Find where the given text appears and provide that cell's center as [x, y] coordinate. 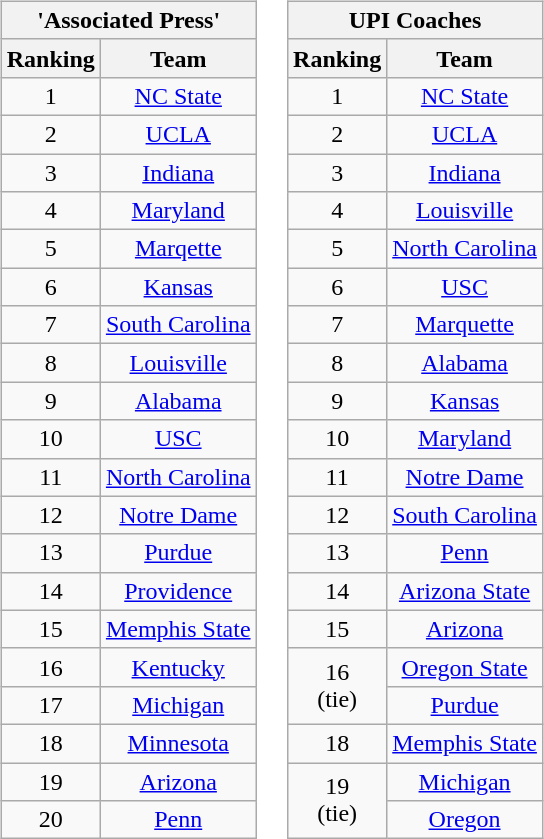
17 [50, 705]
Oregon [465, 820]
Oregon State [465, 667]
16(tie) [338, 686]
Arizona State [465, 591]
UPI Coaches [416, 20]
19(tie) [338, 800]
Marqette [178, 249]
16 [50, 667]
Minnesota [178, 743]
20 [50, 820]
Providence [178, 591]
Marquette [465, 325]
'Associated Press' [128, 20]
Kentucky [178, 667]
19 [50, 781]
